Scan for the cell matching the given text and deliver its (X, Y) coordinate at center. 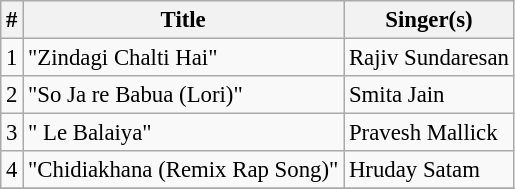
"So Ja re Babua (Lori)" (184, 95)
# (12, 20)
Rajiv Sundaresan (430, 58)
1 (12, 58)
Pravesh Mallick (430, 133)
Title (184, 20)
" Le Balaiya" (184, 133)
4 (12, 170)
Hruday Satam (430, 170)
2 (12, 95)
3 (12, 133)
Singer(s) (430, 20)
"Chidiakhana (Remix Rap Song)" (184, 170)
"Zindagi Chalti Hai" (184, 58)
Smita Jain (430, 95)
